Capture the cell that displays the provided text and extract its (X, Y) central coordinate. 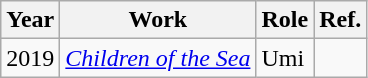
Work (158, 20)
Children of the Sea (158, 58)
Ref. (340, 20)
Umi (285, 58)
2019 (30, 58)
Role (285, 20)
Year (30, 20)
